Locate the cell with the specified text and output its [X, Y] center coordinate. 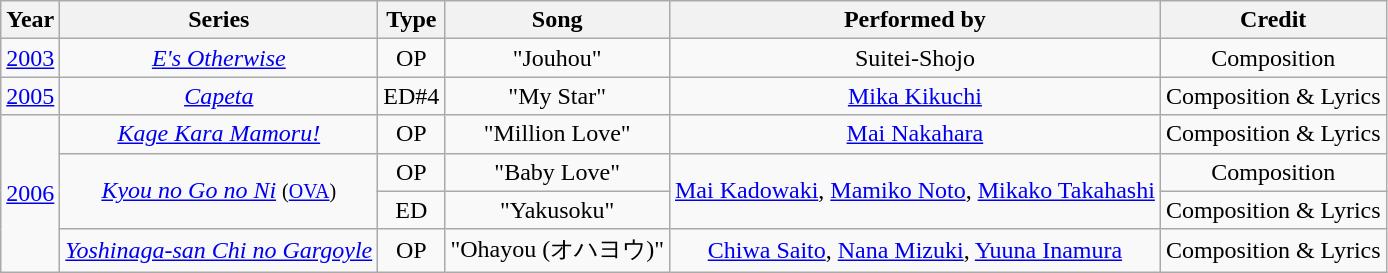
E's Otherwise [219, 58]
Kage Kara Mamoru! [219, 134]
Capeta [219, 96]
Chiwa Saito, Nana Mizuki, Yuuna Inamura [914, 250]
"Jouhou" [558, 58]
2003 [30, 58]
"Baby Love" [558, 172]
2005 [30, 96]
Kyou no Go no Ni (OVA) [219, 191]
Series [219, 20]
"Million Love" [558, 134]
Mai Nakahara [914, 134]
ED#4 [412, 96]
"Yakusoku" [558, 210]
Mai Kadowaki, Mamiko Noto, Mikako Takahashi [914, 191]
Type [412, 20]
Performed by [914, 20]
"Ohayou (オハヨウ)" [558, 250]
Year [30, 20]
Mika Kikuchi [914, 96]
Credit [1273, 20]
2006 [30, 194]
Suitei-Shojo [914, 58]
ED [412, 210]
Song [558, 20]
Yoshinaga-san Chi no Gargoyle [219, 250]
"My Star" [558, 96]
